Search for the cell housing the specified text and yield its (x, y) center coordinate. 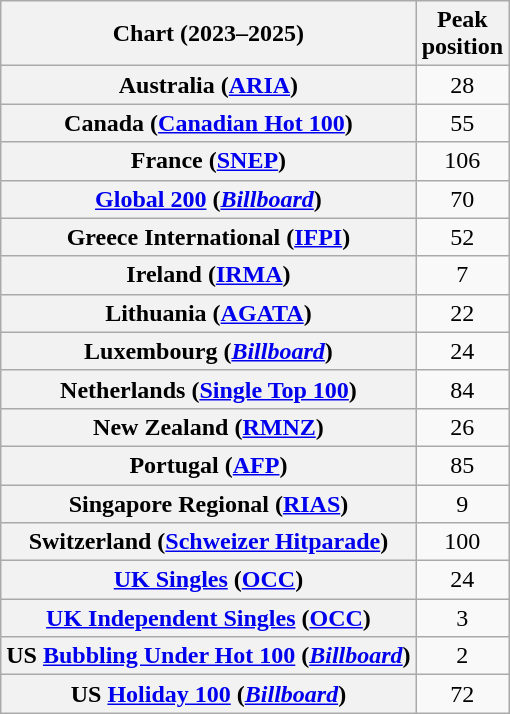
2 (462, 656)
22 (462, 313)
Canada (Canadian Hot 100) (208, 123)
Ireland (IRMA) (208, 275)
Global 200 (Billboard) (208, 199)
Greece International (IFPI) (208, 237)
Singapore Regional (RIAS) (208, 503)
US Holiday 100 (Billboard) (208, 694)
106 (462, 161)
US Bubbling Under Hot 100 (Billboard) (208, 656)
France (SNEP) (208, 161)
Chart (2023–2025) (208, 34)
70 (462, 199)
Portugal (AFP) (208, 465)
100 (462, 542)
84 (462, 389)
New Zealand (RMNZ) (208, 427)
UK Singles (OCC) (208, 580)
Lithuania (AGATA) (208, 313)
Luxembourg (Billboard) (208, 351)
72 (462, 694)
Switzerland (Schweizer Hitparade) (208, 542)
Australia (ARIA) (208, 85)
3 (462, 618)
55 (462, 123)
Peakposition (462, 34)
28 (462, 85)
7 (462, 275)
26 (462, 427)
UK Independent Singles (OCC) (208, 618)
9 (462, 503)
85 (462, 465)
52 (462, 237)
Netherlands (Single Top 100) (208, 389)
